Identify which cell holds the provided text, then report its (X, Y) central coordinate. 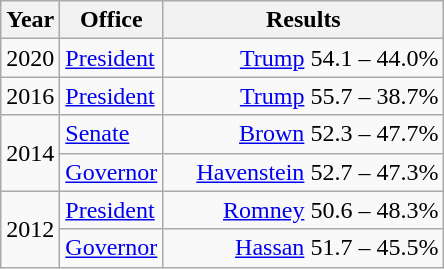
Trump 55.7 – 38.7% (304, 96)
2012 (30, 229)
Senate (112, 134)
Results (304, 20)
Brown 52.3 – 47.7% (304, 134)
Year (30, 20)
2016 (30, 96)
Office (112, 20)
2014 (30, 153)
2020 (30, 58)
Havenstein 52.7 – 47.3% (304, 172)
Romney 50.6 – 48.3% (304, 210)
Trump 54.1 – 44.0% (304, 58)
Hassan 51.7 – 45.5% (304, 248)
